Find where the given text appears and provide that cell's center as (X, Y) coordinate. 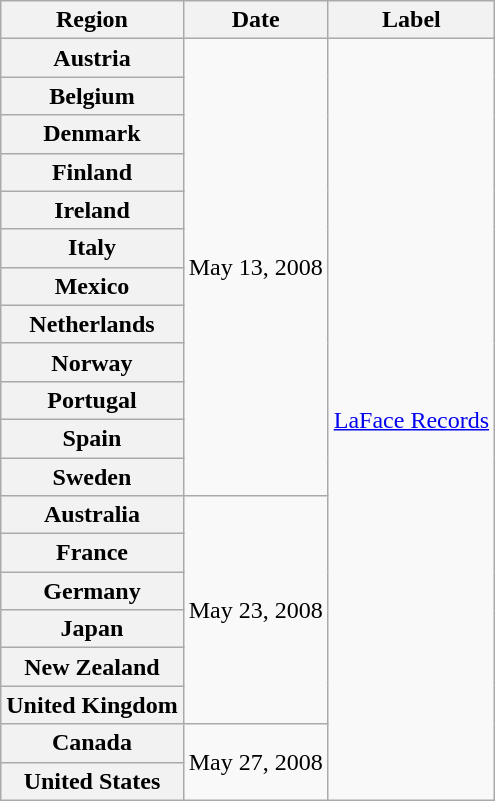
May 13, 2008 (256, 268)
Canada (92, 743)
United Kingdom (92, 705)
Label (411, 20)
United States (92, 781)
May 23, 2008 (256, 610)
Ireland (92, 210)
France (92, 553)
Japan (92, 629)
Portugal (92, 400)
Italy (92, 248)
Spain (92, 438)
Germany (92, 591)
Austria (92, 58)
Mexico (92, 286)
LaFace Records (411, 420)
Norway (92, 362)
Australia (92, 515)
Denmark (92, 134)
Sweden (92, 477)
Finland (92, 172)
Date (256, 20)
May 27, 2008 (256, 762)
Region (92, 20)
New Zealand (92, 667)
Belgium (92, 96)
Netherlands (92, 324)
